Determine the [X, Y] coordinate at the center of the cell enclosing the given text.  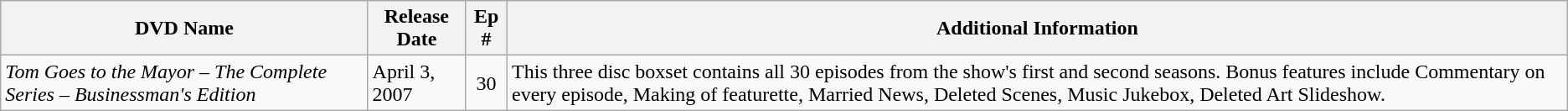
April 3, 2007 [417, 82]
Ep # [487, 29]
Tom Goes to the Mayor – The Complete Series – Businessman's Edition [184, 82]
DVD Name [184, 29]
30 [487, 82]
Release Date [417, 29]
Additional Information [1038, 29]
